Return (X, Y) of the center of cell containing provided text 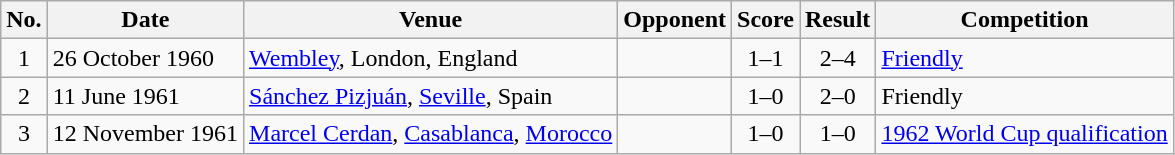
Sánchez Pizjuán, Seville, Spain (431, 96)
1 (24, 58)
Venue (431, 20)
11 June 1961 (145, 96)
3 (24, 134)
Marcel Cerdan, Casablanca, Morocco (431, 134)
Date (145, 20)
2 (24, 96)
1–1 (766, 58)
1962 World Cup qualification (1024, 134)
12 November 1961 (145, 134)
Opponent (675, 20)
26 October 1960 (145, 58)
2–0 (838, 96)
Result (838, 20)
Competition (1024, 20)
Score (766, 20)
Wembley, London, England (431, 58)
2–4 (838, 58)
No. (24, 20)
